Scan for the cell matching the given text and deliver its [X, Y] coordinate at center. 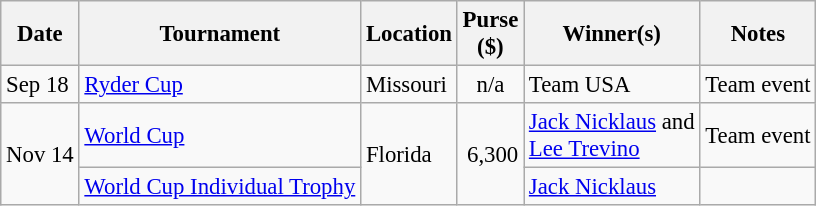
n/a [490, 85]
Location [410, 34]
World Cup Individual Trophy [220, 187]
Ryder Cup [220, 85]
Tournament [220, 34]
6,300 [490, 154]
Sep 18 [40, 85]
Florida [410, 154]
Missouri [410, 85]
World Cup [220, 136]
Jack Nicklaus and Lee Trevino [612, 136]
Purse($) [490, 34]
Winner(s) [612, 34]
Team USA [612, 85]
Notes [758, 34]
Nov 14 [40, 154]
Date [40, 34]
Jack Nicklaus [612, 187]
